Output the [X, Y] coordinate of the center of the cell containing the given text.  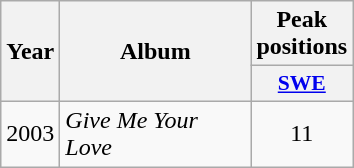
SWE [302, 84]
11 [302, 134]
Give Me Your Love [156, 134]
2003 [30, 134]
Album [156, 52]
Year [30, 52]
Peak positions [302, 34]
